For the text-containing cell, return its midpoint in [X, Y] coordinate format. 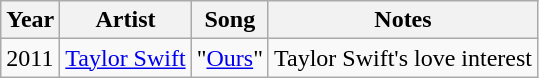
Artist [126, 20]
"Ours" [230, 58]
Taylor Swift [126, 58]
Notes [402, 20]
Taylor Swift's love interest [402, 58]
2011 [30, 58]
Year [30, 20]
Song [230, 20]
